Pinpoint the cell where the given text exists, returning its (x, y) midpoint coordinate. 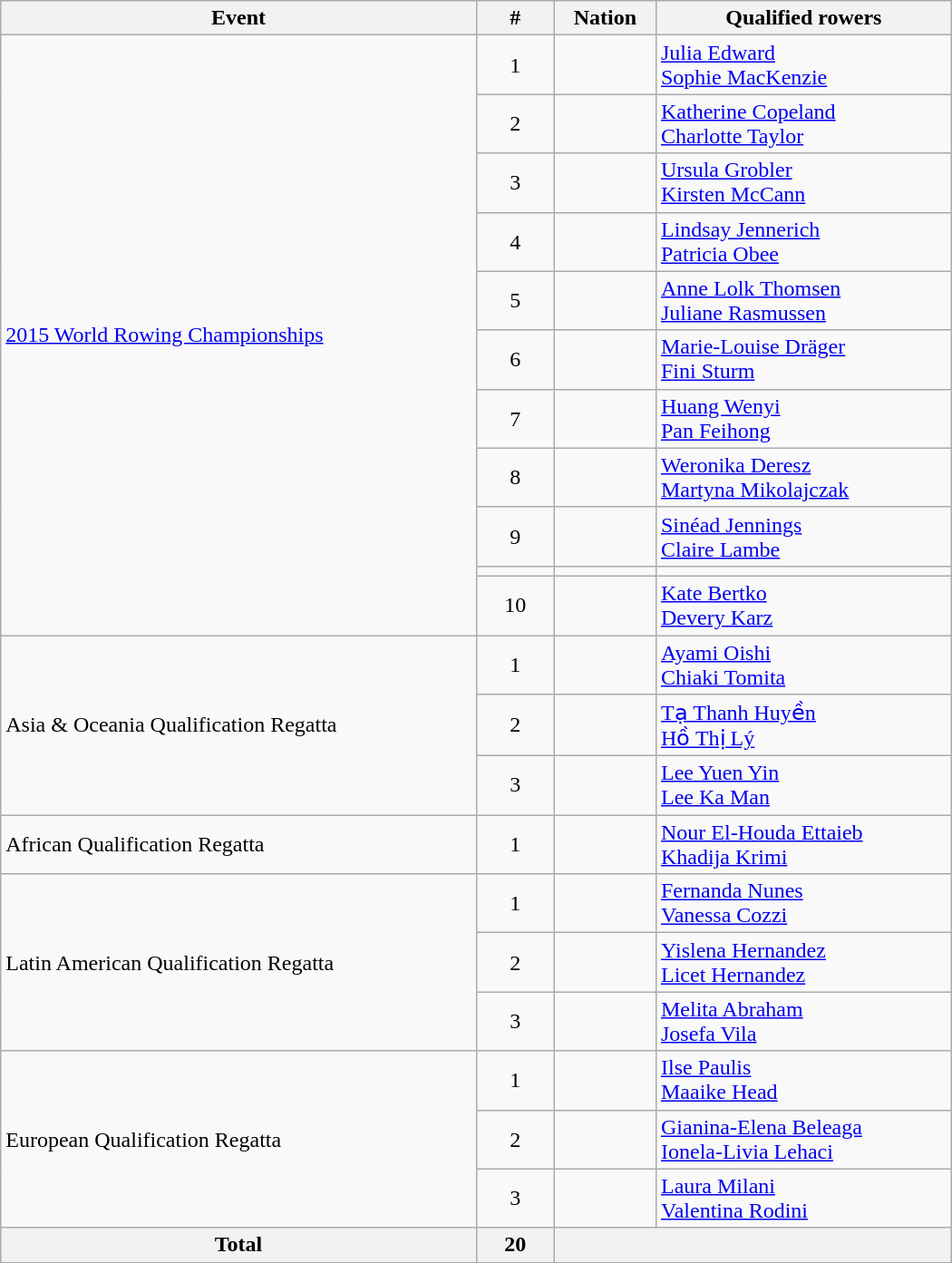
Julia EdwardSophie MacKenzie (803, 65)
European Qualification Regatta (239, 1139)
Yislena HernandezLicet Hernandez (803, 963)
Asia & Oceania Qualification Regatta (239, 724)
Anne Lolk ThomsenJuliane Rasmussen (803, 301)
Huang WenyiPan Feihong (803, 419)
Latin American Qualification Regatta (239, 963)
Melita AbrahamJosefa Vila (803, 1021)
African Qualification Regatta (239, 845)
Marie-Louise DrägerFini Sturm (803, 359)
Sinéad JenningsClaire Lambe (803, 537)
Tạ Thanh HuyềnHồ Thị Lý (803, 725)
Total (239, 1245)
Gianina-Elena BeleagaIonela-Livia Lehaci (803, 1139)
7 (515, 419)
Ayami OishiChiaki Tomita (803, 664)
Fernanda NunesVanessa Cozzi (803, 903)
# (515, 18)
Weronika DereszMartyna Mikolajczak (803, 477)
5 (515, 301)
Kate BertkoDevery Karz (803, 606)
4 (515, 241)
Ilse PaulisMaaike Head (803, 1081)
9 (515, 537)
Event (239, 18)
2015 World Rowing Championships (239, 335)
20 (515, 1245)
Qualified rowers (803, 18)
10 (515, 606)
Lee Yuen YinLee Ka Man (803, 785)
Katherine CopelandCharlotte Taylor (803, 123)
Ursula GroblerKirsten McCann (803, 183)
Laura MilaniValentina Rodini (803, 1199)
Lindsay JennerichPatricia Obee (803, 241)
8 (515, 477)
Nour El-Houda EttaiebKhadija Krimi (803, 845)
6 (515, 359)
Nation (605, 18)
